Find where the given text appears and provide that cell's center as (X, Y) coordinate. 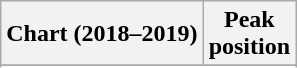
Peakposition (249, 34)
Chart (2018–2019) (102, 34)
